Extract the (x, y) coordinate from the center of the cell holding the provided text.  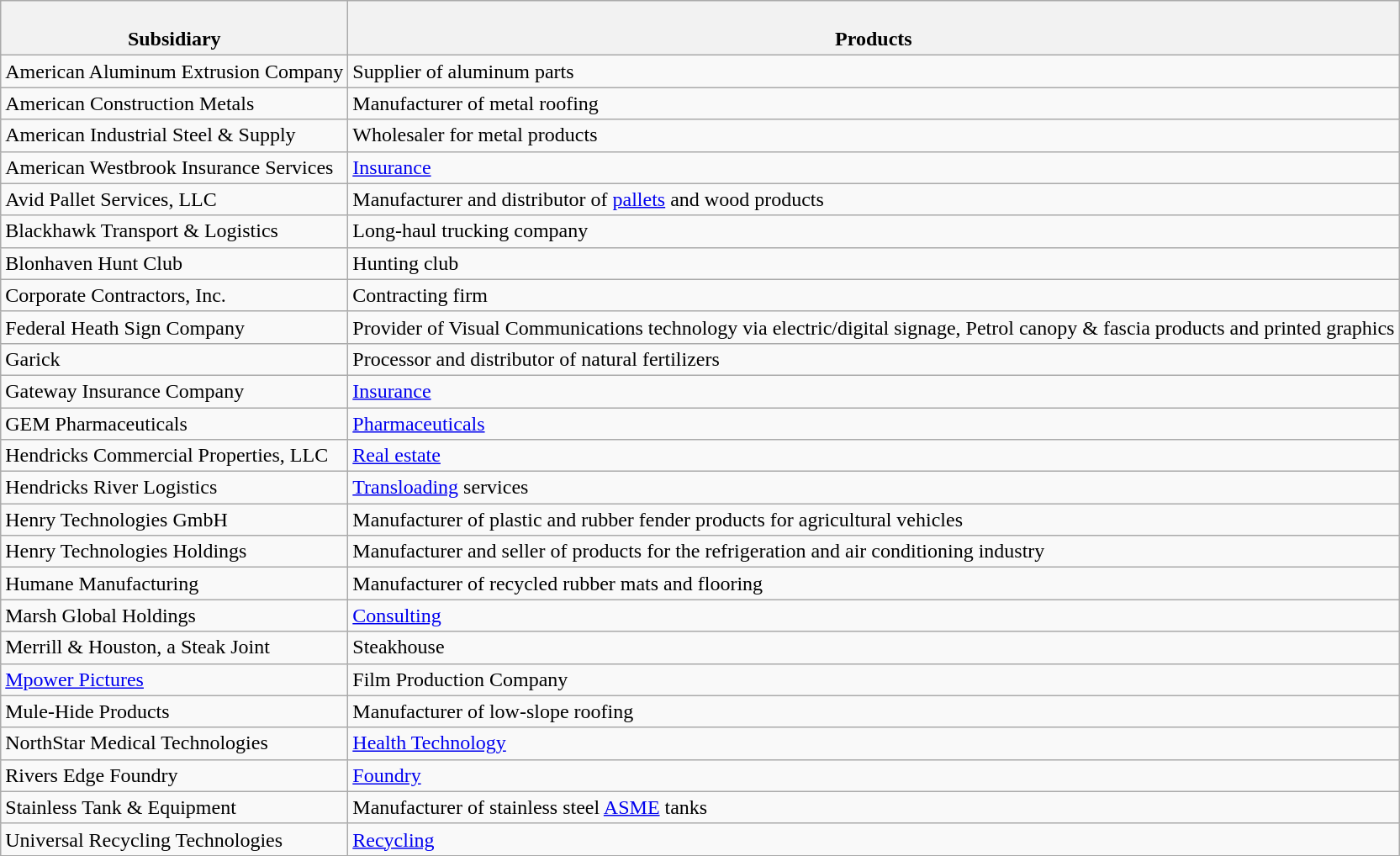
Hendricks River Logistics (175, 488)
Federal Heath Sign Company (175, 327)
Mpower Pictures (175, 679)
Blonhaven Hunt Club (175, 263)
Henry Technologies Holdings (175, 552)
Mule-Hide Products (175, 711)
Stainless Tank & Equipment (175, 807)
Products (874, 29)
Subsidiary (175, 29)
Manufacturer of plastic and rubber fender products for agricultural vehicles (874, 520)
Corporate Contractors, Inc. (175, 295)
Henry Technologies GmbH (175, 520)
Gateway Insurance Company (175, 391)
Manufacturer of stainless steel ASME tanks (874, 807)
Manufacturer and seller of products for the refrigeration and air conditioning industry (874, 552)
American Westbrook Insurance Services (175, 167)
Processor and distributor of natural fertilizers (874, 359)
NorthStar Medical Technologies (175, 743)
American Industrial Steel & Supply (175, 135)
Manufacturer of metal roofing (874, 103)
Hunting club (874, 263)
Long-haul trucking company (874, 231)
American Aluminum Extrusion Company (175, 71)
GEM Pharmaceuticals (175, 423)
Supplier of aluminum parts (874, 71)
Transloading services (874, 488)
Recycling (874, 839)
Universal Recycling Technologies (175, 839)
Hendricks Commercial Properties, LLC (175, 456)
Film Production Company (874, 679)
Real estate (874, 456)
Foundry (874, 775)
Humane Manufacturing (175, 584)
Manufacturer and distributor of pallets and wood products (874, 199)
Manufacturer of low-slope roofing (874, 711)
Consulting (874, 616)
Provider of Visual Communications technology via electric/digital signage, Petrol canopy & fascia products and printed graphics (874, 327)
Pharmaceuticals (874, 423)
Blackhawk Transport & Logistics (175, 231)
Garick (175, 359)
Wholesaler for metal products (874, 135)
Merrill & Houston, a Steak Joint (175, 647)
American Construction Metals (175, 103)
Steakhouse (874, 647)
Avid Pallet Services, LLC (175, 199)
Marsh Global Holdings (175, 616)
Contracting firm (874, 295)
Rivers Edge Foundry (175, 775)
Manufacturer of recycled rubber mats and flooring (874, 584)
Health Technology (874, 743)
